Scan for the cell matching the given text and deliver its [x, y] coordinate at center. 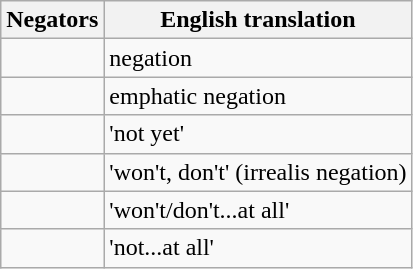
'not yet' [258, 134]
negation [258, 58]
Negators [52, 20]
'won't, don't' (irrealis negation) [258, 172]
'not...at all' [258, 248]
English translation [258, 20]
emphatic negation [258, 96]
'won't/don't...at all' [258, 210]
